Determine the [X, Y] coordinate at the center of the cell enclosing the given text.  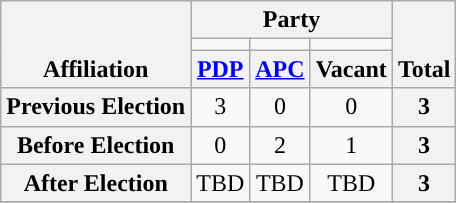
Previous Election [96, 107]
Before Election [96, 145]
2 [280, 145]
After Election [96, 183]
Total [424, 44]
1 [351, 145]
PDP [220, 69]
Party [292, 20]
APC [280, 69]
Vacant [351, 69]
Affiliation [96, 44]
